Provide the [X, Y] coordinate of the cell's center where the given text is located.  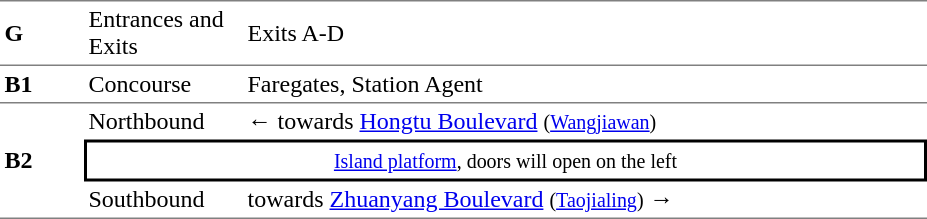
Island platform, doors will open on the left [506, 161]
B1 [42, 85]
Entrances and Exits [164, 33]
← towards Hongtu Boulevard (Wangjiawan) [585, 122]
G [42, 33]
Concourse [164, 85]
Northbound [164, 122]
Faregates, Station Agent [585, 85]
Exits A-D [585, 33]
